Return [x, y] of the center of cell containing provided text 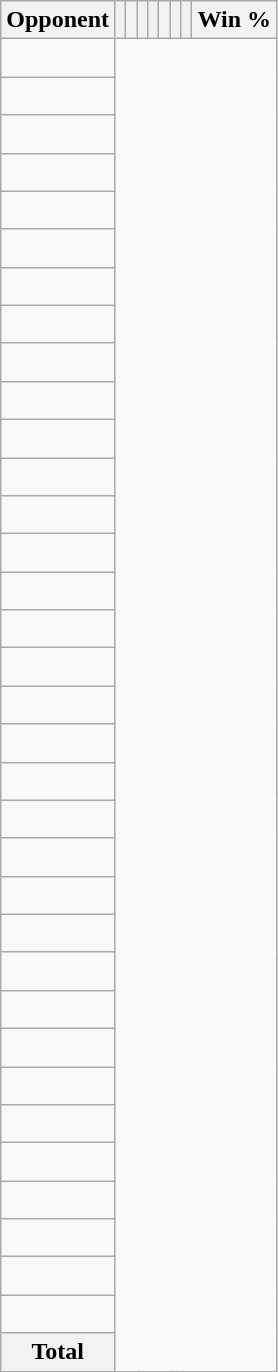
Win % [234, 20]
Opponent [58, 20]
Total [58, 1352]
